Provide the [X, Y] coordinate of the cell's center where the given text is located.  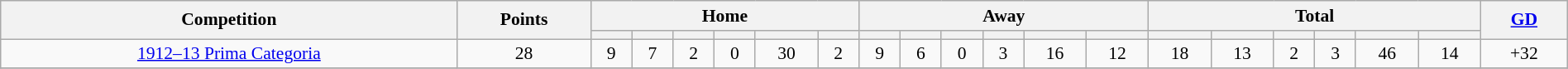
46 [1386, 53]
18 [1179, 53]
1912–13 Prima Categoria [229, 53]
14 [1449, 53]
28 [524, 53]
6 [920, 53]
16 [1055, 53]
12 [1116, 53]
+32 [1523, 53]
7 [653, 53]
GD [1523, 20]
Competition [229, 20]
13 [1242, 53]
Points [524, 20]
30 [786, 53]
Total [1315, 16]
Home [724, 16]
Away [1004, 16]
